From the cell containing the given text, extract its center point as [X, Y] coordinate. 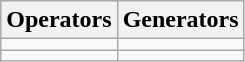
Generators [180, 20]
Operators [59, 20]
